Return (X, Y) of the center of cell containing provided text 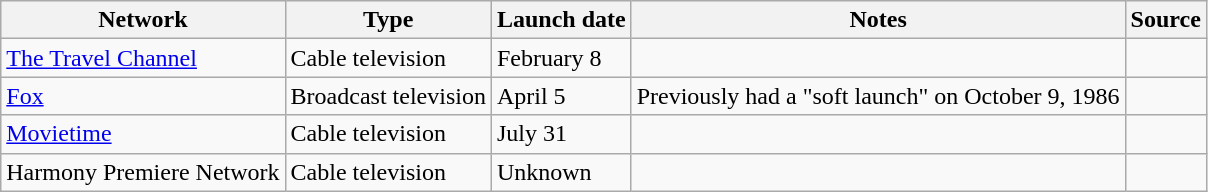
The Travel Channel (143, 58)
Fox (143, 96)
July 31 (561, 134)
Broadcast television (388, 96)
Movietime (143, 134)
Unknown (561, 172)
Source (1166, 20)
April 5 (561, 96)
Type (388, 20)
Notes (878, 20)
Network (143, 20)
February 8 (561, 58)
Harmony Premiere Network (143, 172)
Launch date (561, 20)
Previously had a "soft launch" on October 9, 1986 (878, 96)
